Search for the cell housing the specified text and yield its [x, y] center coordinate. 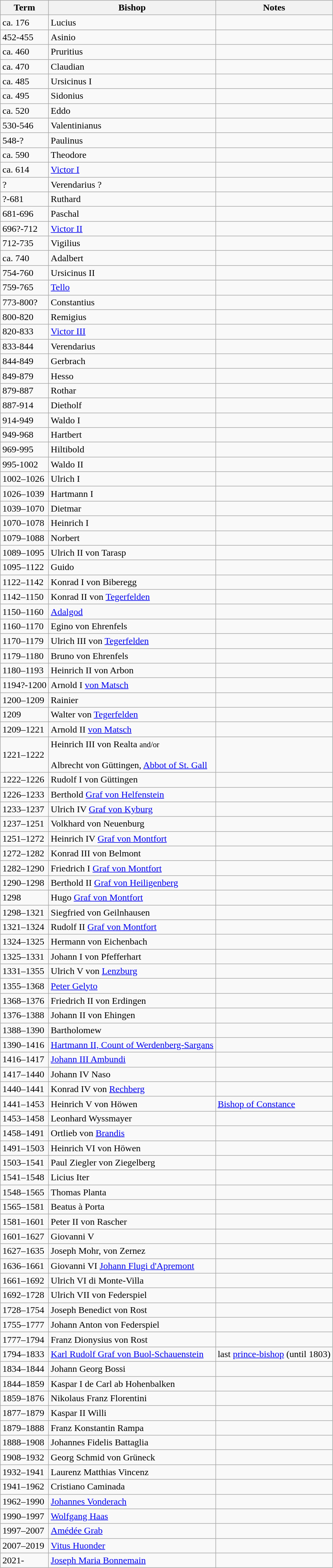
Ulrich VII von Federspiel [132, 1295]
1179–1180 [25, 656]
Rudolf II Graf von Montfort [132, 927]
681-696 [25, 214]
Adalbert [132, 258]
1908–1932 [25, 1457]
Berthold Graf von Helfenstein [132, 794]
1331–1355 [25, 971]
Pruritius [132, 52]
Waldo I [132, 420]
1226–1233 [25, 794]
Ulrich I [132, 479]
1794–1833 [25, 1354]
1290–1298 [25, 883]
2007–2019 [25, 1546]
530-546 [25, 125]
800-820 [25, 317]
1877–1879 [25, 1413]
Berthold II Graf von Heiligenberg [132, 883]
712-735 [25, 243]
Leonhard Wyssmayer [132, 1118]
Ruthard [132, 199]
1390–1416 [25, 1045]
Ulrich III von Tegerfelden [132, 641]
Verendarius [132, 346]
Joseph Benedict von Rost [132, 1310]
452-455 [25, 37]
1755–1777 [25, 1325]
Heinrich V von Höwen [132, 1104]
548-? [25, 140]
1002–1026 [25, 479]
Eddo [132, 111]
1962–1990 [25, 1501]
? [25, 185]
Egino von Ehrenfels [132, 626]
Ursicinus II [132, 273]
ca. 520 [25, 111]
Remigius [132, 317]
Adalgod [132, 611]
Heinrich II von Arbon [132, 671]
Kaspar I de Carl ab Hohenbalken [132, 1383]
1321–1324 [25, 927]
Konrad I von Biberegg [132, 582]
1503–1541 [25, 1163]
Verendarius ? [132, 185]
Johann IV Naso [132, 1074]
Ortlieb von Brandis [132, 1133]
844-849 [25, 361]
Joseph Maria Bonnemain [132, 1560]
1272–1282 [25, 853]
Karl Rudolf Graf von Buol-Schauenstein [132, 1354]
Bruno von Ehrenfels [132, 656]
Hesso [132, 376]
1368–1376 [25, 1001]
Peter II von Rascher [132, 1222]
Thomas Planta [132, 1192]
1453–1458 [25, 1118]
ca. 485 [25, 81]
Beatus à Porta [132, 1207]
Rainier [132, 700]
1325–1331 [25, 957]
Dietmar [132, 508]
Guido [132, 567]
Bishop of Constance [274, 1104]
1627–1635 [25, 1251]
Hiltibold [132, 450]
Ulrich IV Graf von Kyburg [132, 809]
879-887 [25, 390]
Theodore [132, 155]
ca. 495 [25, 96]
Asinio [132, 37]
949-968 [25, 435]
Arnold I von Matsch [132, 685]
1194?-1200 [25, 685]
1416–1417 [25, 1060]
1844–1859 [25, 1383]
Johann Georg Bossi [132, 1369]
1997–2007 [25, 1531]
1026–1039 [25, 494]
1095–1122 [25, 567]
Vigilius [132, 243]
Victor I [132, 169]
Johannes Fidelis Battaglia [132, 1443]
1233–1237 [25, 809]
Kaspar II Willi [132, 1413]
1122–1142 [25, 582]
1222–1226 [25, 780]
1209 [25, 715]
Waldo II [132, 464]
1142–1150 [25, 597]
1441–1453 [25, 1104]
Nikolaus Franz Florentini [132, 1399]
Ulrich V von Lenzburg [132, 971]
1458–1491 [25, 1133]
1039–1070 [25, 508]
1298–1321 [25, 912]
Hartmann II, Count of Werdenberg-Sargans [132, 1045]
Vitus Huonder [132, 1546]
1237–1251 [25, 824]
773-800? [25, 302]
Claudian [132, 67]
1079–1088 [25, 538]
Ulrich II von Tarasp [132, 553]
1636–1661 [25, 1266]
Paschal [132, 214]
Constantius [132, 302]
1565–1581 [25, 1207]
1200–1209 [25, 700]
Hartbert [132, 435]
969-995 [25, 450]
1692–1728 [25, 1295]
1661–1692 [25, 1280]
Joseph Mohr, von Zernez [132, 1251]
1180–1193 [25, 671]
Konrad IV von Rechberg [132, 1089]
1070–1078 [25, 523]
Bishop [132, 8]
ca. 614 [25, 169]
759-765 [25, 288]
887-914 [25, 405]
754-760 [25, 273]
Notes [274, 8]
Walter von Tegerfelden [132, 715]
1388–1390 [25, 1030]
Hugo Graf von Montfort [132, 897]
ca. 460 [25, 52]
Victor III [132, 332]
Siegfried von Geilnhausen [132, 912]
1251–1272 [25, 839]
696?-712 [25, 229]
1282–1290 [25, 868]
ca. 176 [25, 22]
1879–1888 [25, 1428]
Peter Gelyto [132, 986]
1324–1325 [25, 942]
1170–1179 [25, 641]
Giovanni V [132, 1236]
1581–1601 [25, 1222]
833-844 [25, 346]
Valentinianus [132, 125]
Friedrich I Graf von Montfort [132, 868]
Tello [132, 288]
1417–1440 [25, 1074]
Heinrich VI von Höwen [132, 1148]
Wolfgang Haas [132, 1516]
Arnold II von Matsch [132, 729]
1150–1160 [25, 611]
914-949 [25, 420]
Lucius [132, 22]
Heinrich IV Graf von Montfort [132, 839]
Konrad III von Belmont [132, 853]
Laurenz Matthias Vincenz [132, 1472]
Johann I von Pfefferhart [132, 957]
1160–1170 [25, 626]
1209–1221 [25, 729]
Rudolf I von Güttingen [132, 780]
820-833 [25, 332]
Sidonius [132, 96]
?-681 [25, 199]
Ursicinus I [132, 81]
Johann Anton von Federspiel [132, 1325]
1728–1754 [25, 1310]
1601–1627 [25, 1236]
Giovanni VI Johann Flugi d'Apremont [132, 1266]
1990–1997 [25, 1516]
Paul Ziegler von Ziegelberg [132, 1163]
849-879 [25, 376]
1548–1565 [25, 1192]
Volkhard von Neuenburg [132, 824]
1932–1941 [25, 1472]
2021- [25, 1560]
Hermann von Eichenbach [132, 942]
Cristiano Caminada [132, 1487]
Johann III Ambundi [132, 1060]
Amédée Grab [132, 1531]
Paulinus [132, 140]
1777–1794 [25, 1339]
last prince-bishop (until 1803) [274, 1354]
Ulrich VI di Monte-Villa [132, 1280]
Bartholomew [132, 1030]
Gerbrach [132, 361]
ca. 470 [25, 67]
Term [25, 8]
Victor II [132, 229]
1491–1503 [25, 1148]
1859–1876 [25, 1399]
Johann II von Ehingen [132, 1015]
Hartmann I [132, 494]
Heinrich III von Realta and/orAlbrecht von Güttingen, Abbot of St. Gall [132, 755]
Friedrich II von Erdingen [132, 1001]
1888–1908 [25, 1443]
1089–1095 [25, 553]
1440–1441 [25, 1089]
Heinrich I [132, 523]
1221–1222 [25, 755]
1355–1368 [25, 986]
Franz Dionysius von Rost [132, 1339]
1376–1388 [25, 1015]
995-1002 [25, 464]
1541–1548 [25, 1178]
Johannes Vonderach [132, 1501]
1298 [25, 897]
Konrad II von Tegerfelden [132, 597]
Norbert [132, 538]
1834–1844 [25, 1369]
Rothar [132, 390]
Franz Konstantin Rampa [132, 1428]
1941–1962 [25, 1487]
Licius Iter [132, 1178]
Georg Schmid von Grüneck [132, 1457]
ca. 590 [25, 155]
Dietholf [132, 405]
ca. 740 [25, 258]
